Provide the (x, y) coordinate of the cell's center where the given text is located.  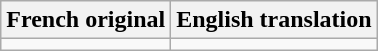
French original (86, 20)
English translation (274, 20)
